Extract the (X, Y) coordinate from the center of the cell holding the provided text.  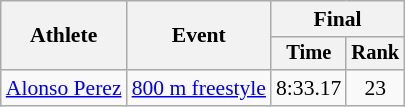
800 m freestyle (199, 88)
Athlete (64, 36)
23 (375, 88)
Final (338, 19)
Time (308, 54)
Alonso Perez (64, 88)
8:33.17 (308, 88)
Rank (375, 54)
Event (199, 36)
